Detect which cell encompasses the target text, then output its [X, Y] center coordinate. 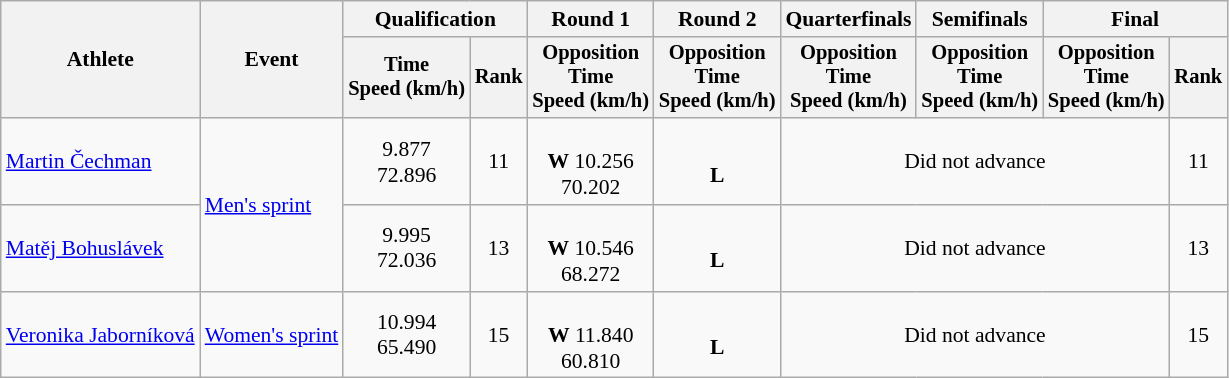
Round 2 [718, 19]
W 10.25670.202 [590, 162]
TimeSpeed (km/h) [406, 78]
Event [272, 60]
Men's sprint [272, 204]
Quarterfinals [848, 19]
Semifinals [980, 19]
Qualification [435, 19]
Athlete [100, 60]
W 10.54668.272 [590, 248]
Final [1135, 19]
Round 1 [590, 19]
Martin Čechman [100, 162]
9.99572.036 [406, 248]
9.87772.896 [406, 162]
Matěj Bohuslávek [100, 248]
